Pinpoint the cell where the given text exists, returning its (X, Y) midpoint coordinate. 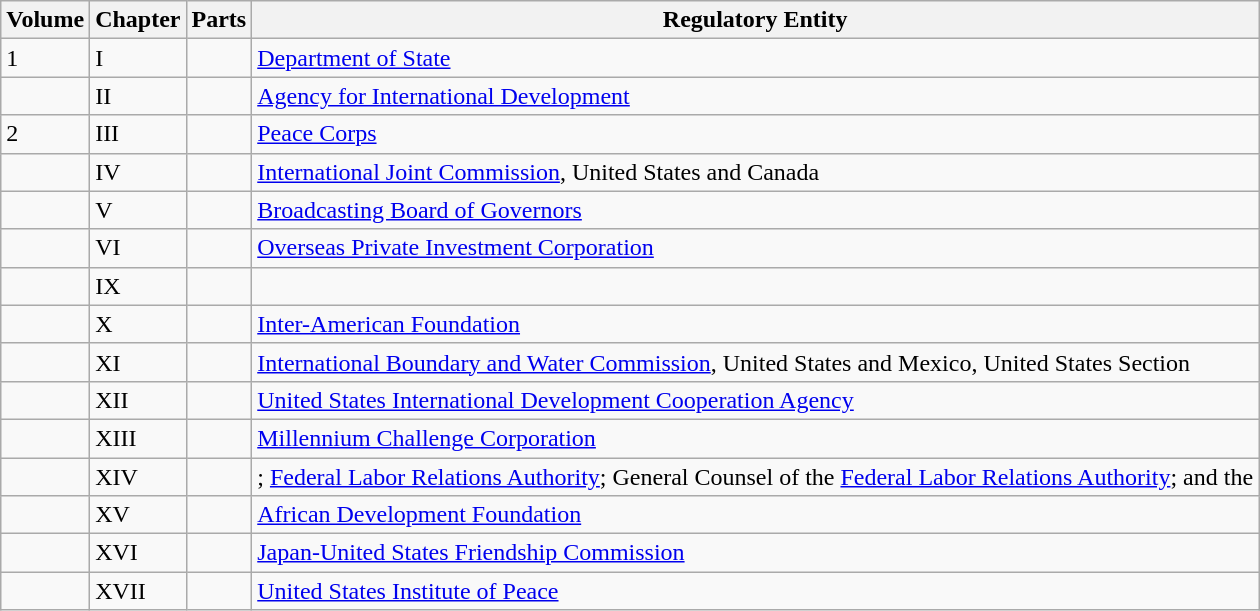
XV (138, 515)
Agency for International Development (756, 96)
2 (46, 134)
Japan-United States Friendship Commission (756, 553)
Chapter (138, 20)
XIV (138, 477)
XVI (138, 553)
International Joint Commission, United States and Canada (756, 172)
X (138, 324)
Regulatory Entity (756, 20)
Peace Corps (756, 134)
United States Institute of Peace (756, 591)
; Federal Labor Relations Authority; General Counsel of the Federal Labor Relations Authority; and the (756, 477)
I (138, 58)
Parts (219, 20)
Millennium Challenge Corporation (756, 438)
V (138, 210)
IX (138, 286)
Broadcasting Board of Governors (756, 210)
1 (46, 58)
XI (138, 362)
III (138, 134)
Overseas Private Investment Corporation (756, 248)
XIII (138, 438)
United States International Development Cooperation Agency (756, 400)
IV (138, 172)
Inter-American Foundation (756, 324)
VI (138, 248)
African Development Foundation (756, 515)
XVII (138, 591)
International Boundary and Water Commission, United States and Mexico, United States Section (756, 362)
Department of State (756, 58)
XII (138, 400)
II (138, 96)
Volume (46, 20)
